From the cell containing the given text, extract its center point as [x, y] coordinate. 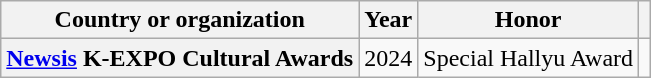
Country or organization [180, 20]
Year [388, 20]
Honor [528, 20]
Special Hallyu Award [528, 58]
Newsis K-EXPO Cultural Awards [180, 58]
2024 [388, 58]
